Search for the cell housing the specified text and yield its (x, y) center coordinate. 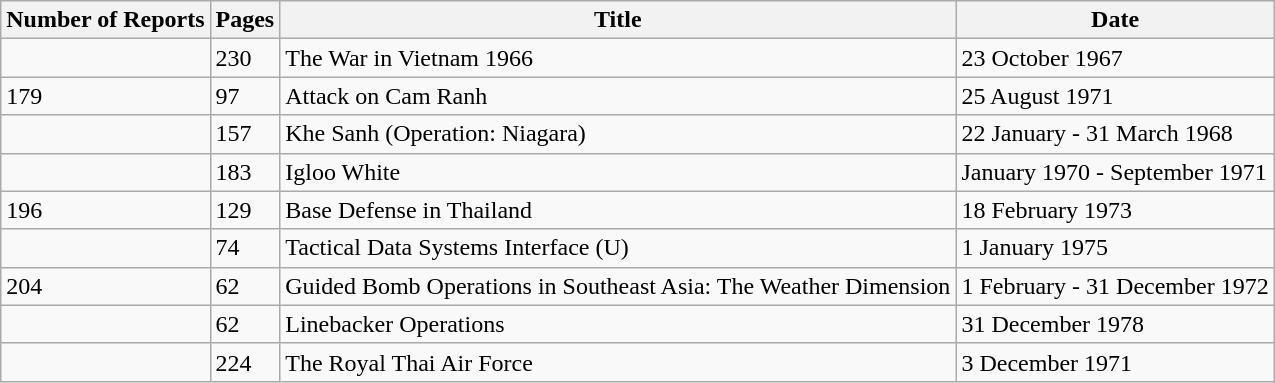
1 February - 31 December 1972 (1115, 286)
18 February 1973 (1115, 210)
The War in Vietnam 1966 (618, 58)
74 (245, 248)
196 (106, 210)
3 December 1971 (1115, 362)
January 1970 - September 1971 (1115, 172)
Khe Sanh (Operation: Niagara) (618, 134)
230 (245, 58)
Base Defense in Thailand (618, 210)
183 (245, 172)
Date (1115, 20)
204 (106, 286)
Attack on Cam Ranh (618, 96)
31 December 1978 (1115, 324)
Guided Bomb Operations in Southeast Asia: The Weather Dimension (618, 286)
The Royal Thai Air Force (618, 362)
Number of Reports (106, 20)
1 January 1975 (1115, 248)
Title (618, 20)
23 October 1967 (1115, 58)
157 (245, 134)
Tactical Data Systems Interface (U) (618, 248)
25 August 1971 (1115, 96)
22 January - 31 March 1968 (1115, 134)
179 (106, 96)
97 (245, 96)
129 (245, 210)
Igloo White (618, 172)
Pages (245, 20)
224 (245, 362)
Linebacker Operations (618, 324)
